For the text-containing cell, return its midpoint in (x, y) coordinate format. 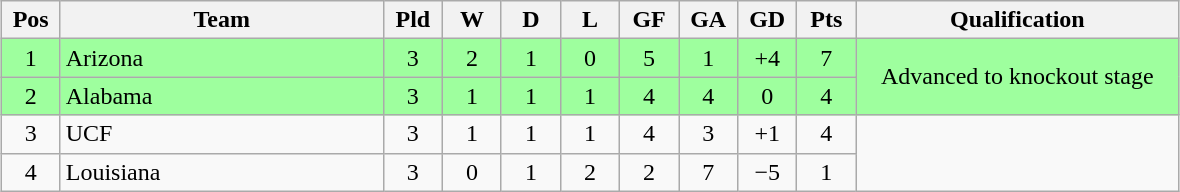
Pts (826, 20)
GF (650, 20)
L (590, 20)
−5 (768, 172)
GA (708, 20)
Arizona (222, 58)
5 (650, 58)
Louisiana (222, 172)
Alabama (222, 96)
+4 (768, 58)
D (530, 20)
Advanced to knockout stage (1018, 77)
W (472, 20)
Team (222, 20)
GD (768, 20)
UCF (222, 134)
Pos (30, 20)
Qualification (1018, 20)
+1 (768, 134)
Pld (412, 20)
